From the cell containing the given text, extract its center point as (x, y) coordinate. 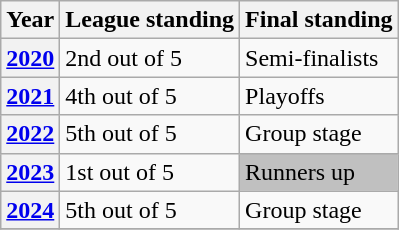
2022 (30, 134)
Runners up (319, 172)
2nd out of 5 (150, 58)
Year (30, 20)
4th out of 5 (150, 96)
Playoffs (319, 96)
2020 (30, 58)
Semi-finalists (319, 58)
League standing (150, 20)
2021 (30, 96)
Final standing (319, 20)
1st out of 5 (150, 172)
2023 (30, 172)
2024 (30, 210)
